Capture the cell that displays the provided text and extract its (x, y) central coordinate. 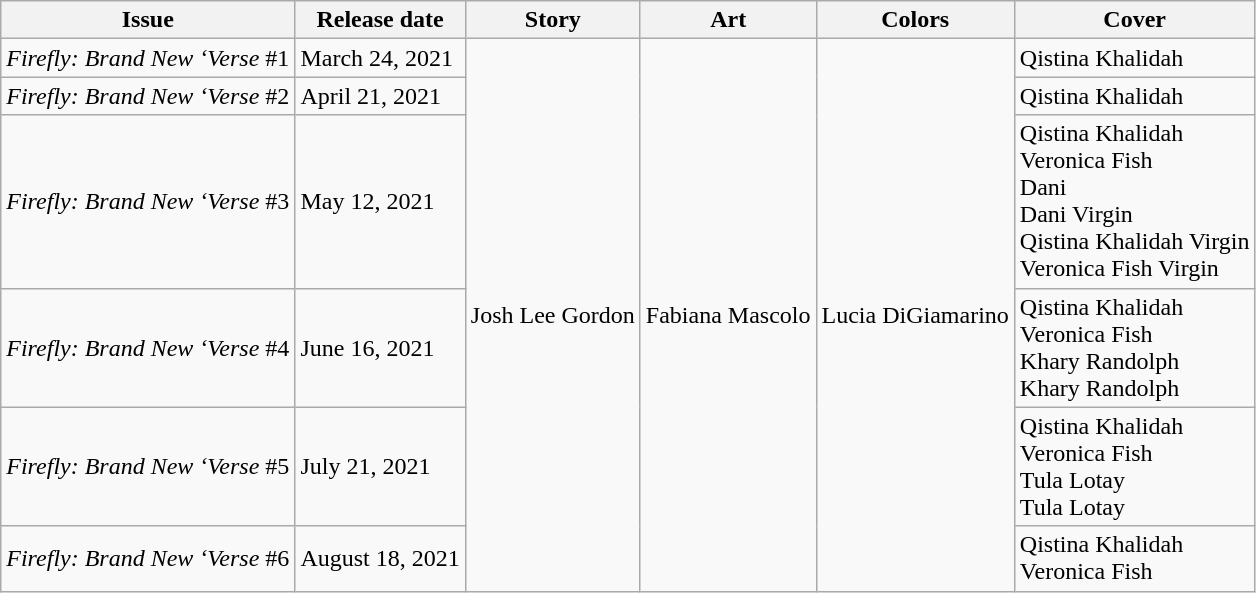
Qistina Khalidah Veronica Fish Khary Randolph Khary Randolph (1134, 348)
Qistina Khalidah Veronica Fish Tula Lotay Tula Lotay (1134, 466)
Fabiana Mascolo (728, 315)
Lucia DiGiamarino (915, 315)
Firefly: Brand New ‘Verse #5 (148, 466)
Firefly: Brand New ‘Verse #6 (148, 558)
Cover (1134, 20)
Release date (380, 20)
Issue (148, 20)
Colors (915, 20)
May 12, 2021 (380, 202)
Firefly: Brand New ‘Verse #1 (148, 58)
Art (728, 20)
Qistina Khalidah Veronica Fish Dani Dani Virgin Qistina Khalidah Virgin Veronica Fish Virgin (1134, 202)
Story (552, 20)
Firefly: Brand New ‘Verse #3 (148, 202)
March 24, 2021 (380, 58)
April 21, 2021 (380, 96)
Firefly: Brand New ‘Verse #2 (148, 96)
Firefly: Brand New ‘Verse #4 (148, 348)
Josh Lee Gordon (552, 315)
August 18, 2021 (380, 558)
June 16, 2021 (380, 348)
July 21, 2021 (380, 466)
Qistina Khalidah Veronica Fish (1134, 558)
